Detect which cell encompasses the target text, then output its (x, y) center coordinate. 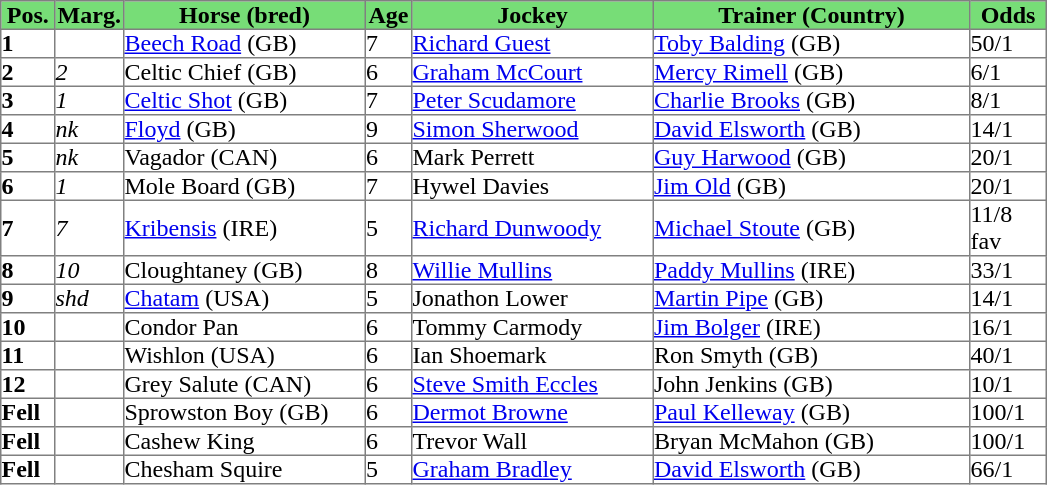
Mole Board (GB) (245, 186)
Paddy Mullins (IRE) (811, 270)
Odds (1008, 15)
Graham McCourt (533, 72)
Michael Stoute (GB) (811, 228)
11 (28, 355)
Jonathon Lower (533, 298)
Martin Pipe (GB) (811, 298)
Tommy Carmody (533, 327)
John Jenkins (GB) (811, 384)
Age (388, 15)
Chatam (USA) (245, 298)
Guy Harwood (GB) (811, 157)
Graham Bradley (533, 469)
6/1 (1008, 72)
11/8 fav (1008, 228)
Cloughtaney (GB) (245, 270)
12 (28, 384)
Jockey (533, 15)
Kribensis (IRE) (245, 228)
16/1 (1008, 327)
Horse (bred) (245, 15)
shd (90, 298)
Sprowston Boy (GB) (245, 412)
Celtic Chief (GB) (245, 72)
8/1 (1008, 100)
Vagador (CAN) (245, 157)
Chesham Squire (245, 469)
Richard Guest (533, 43)
Ron Smyth (GB) (811, 355)
Hywel Davies (533, 186)
Mark Perrett (533, 157)
Trainer (Country) (811, 15)
Marg. (90, 15)
Trevor Wall (533, 441)
66/1 (1008, 469)
Simon Sherwood (533, 129)
10/1 (1008, 384)
33/1 (1008, 270)
Paul Kelleway (GB) (811, 412)
40/1 (1008, 355)
Floyd (GB) (245, 129)
Steve Smith Eccles (533, 384)
Jim Old (GB) (811, 186)
Dermot Browne (533, 412)
Bryan McMahon (GB) (811, 441)
4 (28, 129)
Ian Shoemark (533, 355)
Celtic Shot (GB) (245, 100)
Peter Scudamore (533, 100)
Pos. (28, 15)
Charlie Brooks (GB) (811, 100)
Beech Road (GB) (245, 43)
Willie Mullins (533, 270)
Toby Balding (GB) (811, 43)
Richard Dunwoody (533, 228)
Cashew King (245, 441)
Jim Bolger (IRE) (811, 327)
Condor Pan (245, 327)
50/1 (1008, 43)
Wishlon (USA) (245, 355)
Mercy Rimell (GB) (811, 72)
Grey Salute (CAN) (245, 384)
3 (28, 100)
